Identify which cell holds the provided text, then report its [x, y] central coordinate. 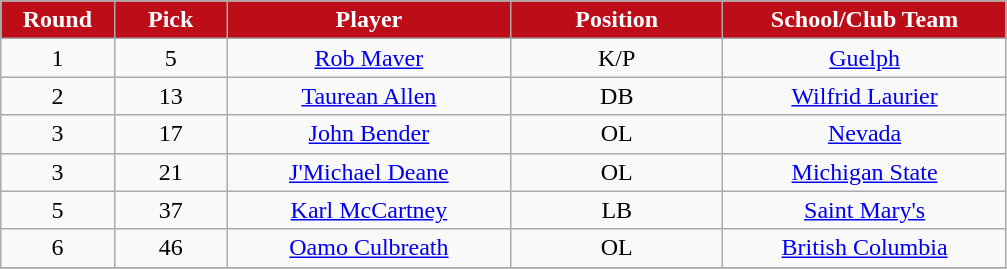
6 [58, 248]
Taurean Allen [368, 96]
46 [170, 248]
LB [617, 210]
Guelph [864, 58]
Position [617, 20]
Michigan State [864, 172]
Karl McCartney [368, 210]
John Bender [368, 134]
DB [617, 96]
Saint Mary's [864, 210]
Oamo Culbreath [368, 248]
1 [58, 58]
21 [170, 172]
Pick [170, 20]
17 [170, 134]
2 [58, 96]
British Columbia [864, 248]
13 [170, 96]
37 [170, 210]
K/P [617, 58]
Wilfrid Laurier [864, 96]
Round [58, 20]
Player [368, 20]
School/Club Team [864, 20]
Nevada [864, 134]
J'Michael Deane [368, 172]
Rob Maver [368, 58]
